Search for the cell housing the specified text and yield its (x, y) center coordinate. 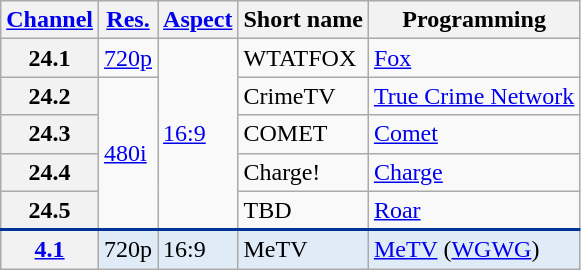
COMET (303, 134)
Channel (50, 20)
True Crime Network (474, 96)
Fox (474, 58)
MeTV (WGWG) (474, 250)
24.4 (50, 172)
Aspect (198, 20)
Comet (474, 134)
Programming (474, 20)
WTATFOX (303, 58)
TBD (303, 210)
Charge! (303, 172)
CrimeTV (303, 96)
480i (128, 154)
24.1 (50, 58)
MeTV (303, 250)
Res. (128, 20)
24.2 (50, 96)
Short name (303, 20)
Roar (474, 210)
Charge (474, 172)
24.5 (50, 210)
4.1 (50, 250)
24.3 (50, 134)
